Pinpoint the cell where the given text exists, returning its [X, Y] midpoint coordinate. 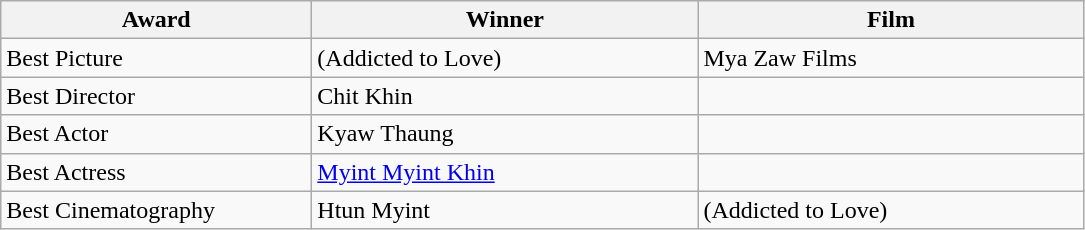
Kyaw Thaung [505, 134]
Winner [505, 20]
Best Director [156, 96]
Myint Myint Khin [505, 172]
Htun Myint [505, 210]
Best Actress [156, 172]
Film [891, 20]
Award [156, 20]
Best Picture [156, 58]
Best Actor [156, 134]
Mya Zaw Films [891, 58]
Chit Khin [505, 96]
Best Cinematography [156, 210]
